Locate the cell with the specified text and output its [x, y] center coordinate. 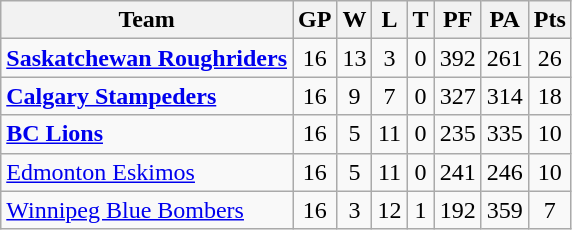
26 [550, 58]
T [420, 20]
335 [504, 134]
9 [354, 96]
241 [458, 172]
235 [458, 134]
L [390, 20]
359 [504, 210]
PA [504, 20]
1 [420, 210]
261 [504, 58]
W [354, 20]
BC Lions [147, 134]
GP [315, 20]
Pts [550, 20]
13 [354, 58]
12 [390, 210]
314 [504, 96]
246 [504, 172]
192 [458, 210]
18 [550, 96]
Edmonton Eskimos [147, 172]
Saskatchewan Roughriders [147, 58]
Winnipeg Blue Bombers [147, 210]
Calgary Stampeders [147, 96]
392 [458, 58]
327 [458, 96]
Team [147, 20]
PF [458, 20]
